Output the [X, Y] coordinate of the center of the cell containing the given text.  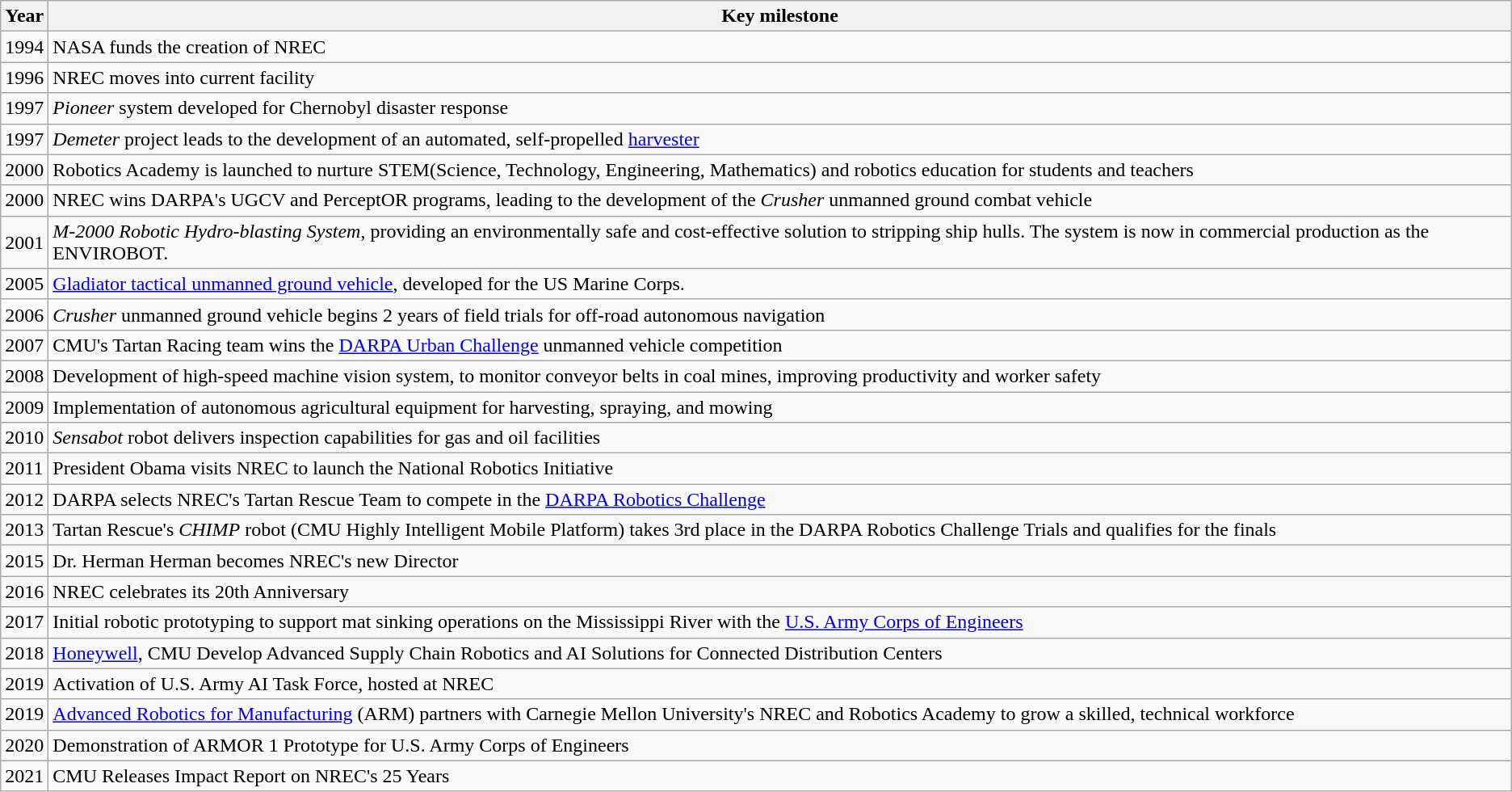
Gladiator tactical unmanned ground vehicle, developed for the US Marine Corps. [780, 284]
Dr. Herman Herman becomes NREC's new Director [780, 561]
President Obama visits NREC to launch the National Robotics Initiative [780, 469]
Implementation of autonomous agricultural equipment for harvesting, spraying, and mowing [780, 407]
NREC celebrates its 20th Anniversary [780, 592]
Robotics Academy is launched to nurture STEM(Science, Technology, Engineering, Mathematics) and robotics education for students and teachers [780, 170]
NREC wins DARPA's UGCV and PerceptOR programs, leading to the development of the Crusher unmanned ground combat vehicle [780, 200]
Demeter project leads to the development of an automated, self-propelled harvester [780, 139]
Demonstration of ARMOR 1 Prototype for U.S. Army Corps of Engineers [780, 745]
1996 [24, 78]
2011 [24, 469]
2020 [24, 745]
NASA funds the creation of NREC [780, 47]
NREC moves into current facility [780, 78]
2018 [24, 653]
2001 [24, 242]
2015 [24, 561]
Pioneer system developed for Chernobyl disaster response [780, 108]
Advanced Robotics for Manufacturing (ARM) partners with Carnegie Mellon University's NREC and Robotics Academy to grow a skilled, technical workforce [780, 714]
Crusher unmanned ground vehicle begins 2 years of field trials for off-road autonomous navigation [780, 314]
Initial robotic prototyping to support mat sinking operations on the Mississippi River with the U.S. Army Corps of Engineers [780, 622]
Year [24, 16]
Activation of U.S. Army AI Task Force, hosted at NREC [780, 684]
2008 [24, 376]
2016 [24, 592]
2005 [24, 284]
2017 [24, 622]
Development of high-speed machine vision system, to monitor conveyor belts in coal mines, improving productivity and worker safety [780, 376]
Honeywell, CMU Develop Advanced Supply Chain Robotics and AI Solutions for Connected Distribution Centers [780, 653]
2013 [24, 530]
CMU Releases Impact Report on NREC's 25 Years [780, 776]
Sensabot robot delivers inspection capabilities for gas and oil facilities [780, 438]
1994 [24, 47]
2010 [24, 438]
2012 [24, 499]
2021 [24, 776]
DARPA selects NREC's Tartan Rescue Team to compete in the DARPA Robotics Challenge [780, 499]
CMU's Tartan Racing team wins the DARPA Urban Challenge unmanned vehicle competition [780, 345]
2009 [24, 407]
Key milestone [780, 16]
2007 [24, 345]
2006 [24, 314]
